Extract the [x, y] coordinate from the center of the cell holding the provided text.  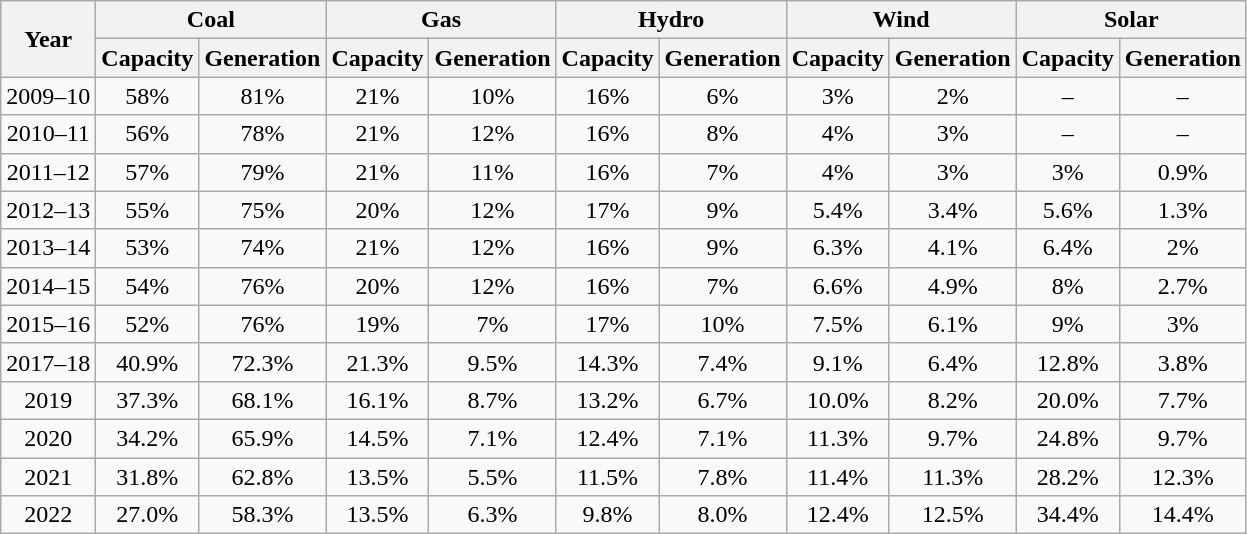
6% [722, 96]
2021 [48, 477]
2014–15 [48, 286]
9.1% [838, 362]
34.4% [1068, 515]
74% [262, 248]
2019 [48, 400]
24.8% [1068, 438]
79% [262, 172]
9.8% [608, 515]
31.8% [148, 477]
9.5% [492, 362]
Solar [1131, 20]
3.8% [1182, 362]
58% [148, 96]
68.1% [262, 400]
1.3% [1182, 210]
2022 [48, 515]
5.6% [1068, 210]
13.2% [608, 400]
2017–18 [48, 362]
2013–14 [48, 248]
7.4% [722, 362]
14.4% [1182, 515]
40.9% [148, 362]
Wind [901, 20]
27.0% [148, 515]
78% [262, 134]
12.5% [952, 515]
5.5% [492, 477]
4.9% [952, 286]
0.9% [1182, 172]
11.4% [838, 477]
12.3% [1182, 477]
2020 [48, 438]
54% [148, 286]
7.7% [1182, 400]
58.3% [262, 515]
Coal [211, 20]
4.1% [952, 248]
6.6% [838, 286]
81% [262, 96]
7.5% [838, 324]
6.7% [722, 400]
2012–13 [48, 210]
2015–16 [48, 324]
2010–11 [48, 134]
Hydro [671, 20]
8.2% [952, 400]
11.5% [608, 477]
12.8% [1068, 362]
16.1% [378, 400]
14.5% [378, 438]
19% [378, 324]
2011–12 [48, 172]
10.0% [838, 400]
8.7% [492, 400]
57% [148, 172]
28.2% [1068, 477]
8.0% [722, 515]
34.2% [148, 438]
75% [262, 210]
Gas [441, 20]
7.8% [722, 477]
5.4% [838, 210]
21.3% [378, 362]
37.3% [148, 400]
53% [148, 248]
6.1% [952, 324]
2.7% [1182, 286]
65.9% [262, 438]
52% [148, 324]
14.3% [608, 362]
3.4% [952, 210]
11% [492, 172]
20.0% [1068, 400]
56% [148, 134]
2009–10 [48, 96]
62.8% [262, 477]
55% [148, 210]
Year [48, 39]
72.3% [262, 362]
